Return the [X, Y] coordinate for the center point of the cell that contains the specified text.  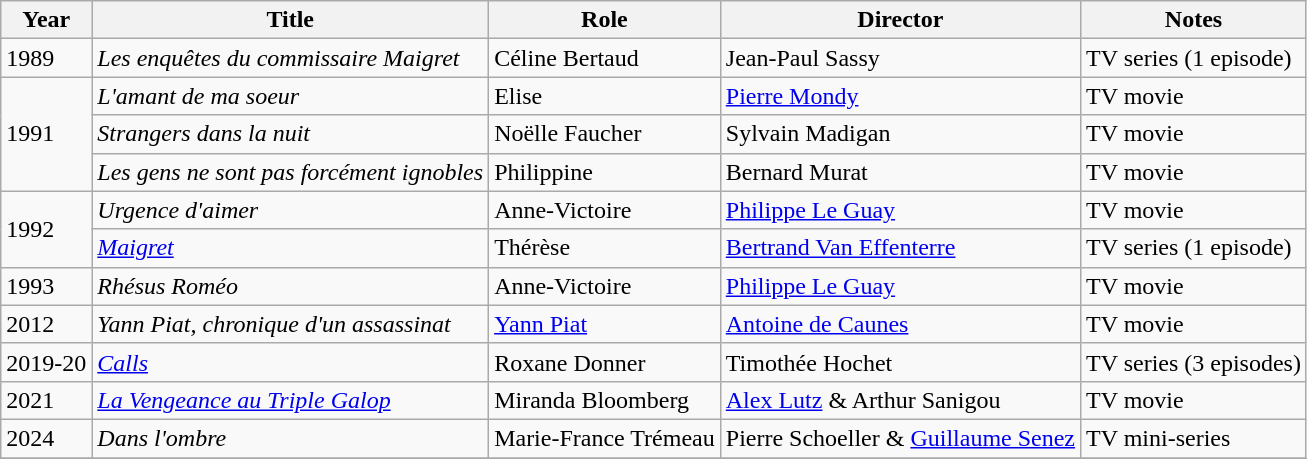
Yann Piat [605, 324]
Sylvain Madigan [900, 134]
Miranda Bloomberg [605, 400]
Pierre Mondy [900, 96]
Role [605, 20]
La Vengeance au Triple Galop [290, 400]
2012 [46, 324]
Les enquêtes du commissaire Maigret [290, 58]
Maigret [290, 248]
Year [46, 20]
2024 [46, 438]
Strangers dans la nuit [290, 134]
Antoine de Caunes [900, 324]
Dans l'ombre [290, 438]
Urgence d'aimer [290, 210]
Philippine [605, 172]
Bernard Murat [900, 172]
2019-20 [46, 362]
Thérèse [605, 248]
Timothée Hochet [900, 362]
1992 [46, 229]
Les gens ne sont pas forcément ignobles [290, 172]
L'amant de ma soeur [290, 96]
Rhésus Roméo [290, 286]
1989 [46, 58]
Céline Bertaud [605, 58]
Notes [1194, 20]
Alex Lutz & Arthur Sanigou [900, 400]
Marie-France Trémeau [605, 438]
Calls [290, 362]
TV series (3 episodes) [1194, 362]
Title [290, 20]
Yann Piat, chronique d'un assassinat [290, 324]
1991 [46, 134]
TV mini-series [1194, 438]
Noëlle Faucher [605, 134]
Jean-Paul Sassy [900, 58]
Director [900, 20]
Roxane Donner [605, 362]
Pierre Schoeller & Guillaume Senez [900, 438]
1993 [46, 286]
Bertrand Van Effenterre [900, 248]
2021 [46, 400]
Elise [605, 96]
